Find where the given text appears and provide that cell's center as (x, y) coordinate. 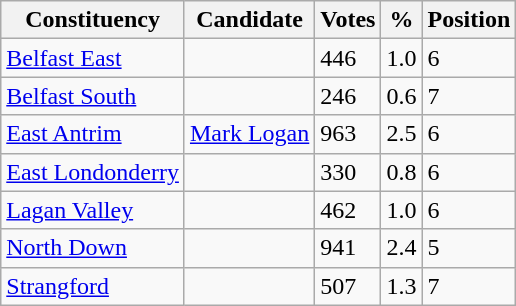
0.6 (402, 96)
% (402, 20)
Lagan Valley (93, 210)
Position (469, 20)
Belfast South (93, 96)
Belfast East (93, 58)
330 (348, 172)
Mark Logan (249, 134)
East Londonderry (93, 172)
1.3 (402, 286)
Strangford (93, 286)
Constituency (93, 20)
246 (348, 96)
963 (348, 134)
East Antrim (93, 134)
5 (469, 248)
507 (348, 286)
2.5 (402, 134)
North Down (93, 248)
941 (348, 248)
462 (348, 210)
2.4 (402, 248)
Votes (348, 20)
446 (348, 58)
Candidate (249, 20)
0.8 (402, 172)
